Pinpoint the cell where the given text exists, returning its (X, Y) midpoint coordinate. 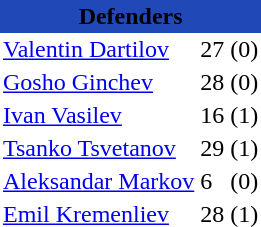
27 (212, 50)
Gosho Ginchev (98, 82)
16 (212, 116)
28 (212, 82)
Defenders (130, 16)
Valentin Dartilov (98, 50)
6 (212, 182)
Ivan Vasilev (98, 116)
29 (212, 148)
Aleksandar Markov (98, 182)
Tsanko Tsvetanov (98, 148)
